Detect which cell encompasses the target text, then output its (X, Y) center coordinate. 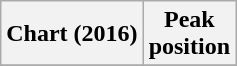
Peak position (189, 34)
Chart (2016) (72, 34)
